From the cell containing the given text, extract its center point as (X, Y) coordinate. 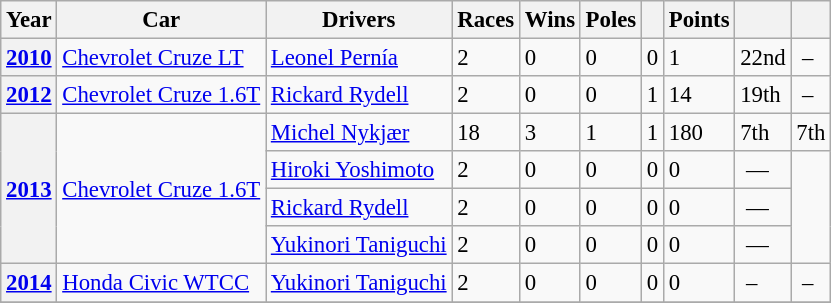
Honda Civic WTCC (162, 283)
Points (700, 20)
Hiroki Yoshimoto (359, 170)
14 (700, 95)
180 (700, 133)
3 (550, 133)
2013 (29, 189)
Michel Nykjær (359, 133)
Chevrolet Cruze LT (162, 58)
Year (29, 20)
Drivers (359, 20)
2014 (29, 283)
22nd (763, 58)
19th (763, 95)
Car (162, 20)
Wins (550, 20)
Races (486, 20)
Leonel Pernía (359, 58)
18 (486, 133)
2012 (29, 95)
2010 (29, 58)
Poles (610, 20)
